Detect which cell encompasses the target text, then output its (X, Y) center coordinate. 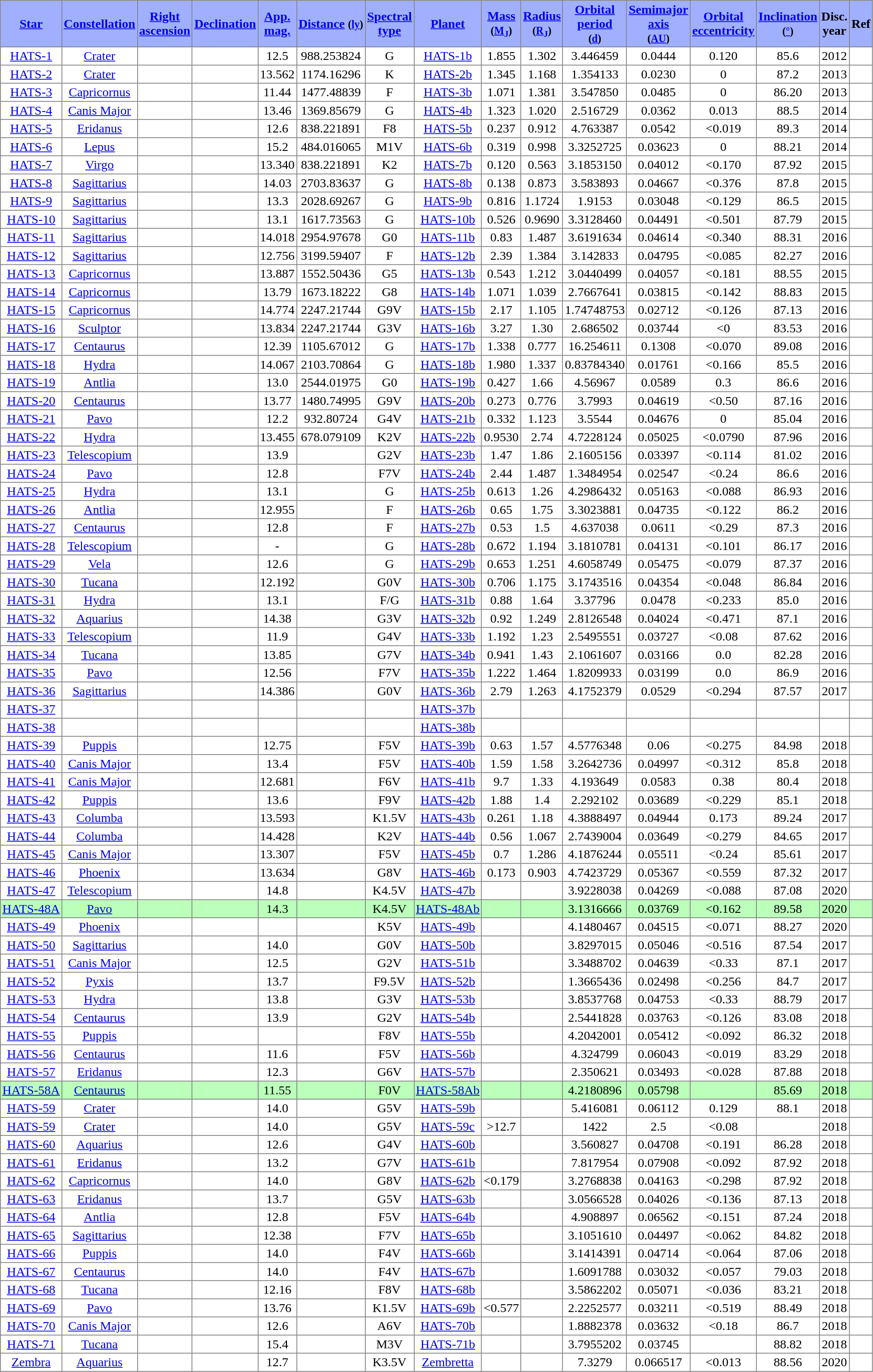
HATS-62 (32, 1181)
87.8 (788, 183)
1.3665436 (595, 981)
HATS-61 (32, 1163)
16.254611 (595, 346)
HATS-34b (448, 655)
HATS-71b (448, 1344)
HATS-54b (448, 1018)
HATS-44b (448, 836)
<0.166 (723, 364)
0.06112 (658, 1108)
0.03689 (658, 800)
HATS-63 (32, 1199)
12.3 (278, 1072)
Rightascension (165, 24)
3.2768838 (595, 1181)
HATS-2b (448, 74)
4.2180896 (595, 1090)
0.04269 (658, 890)
<0.501 (723, 219)
89.3 (788, 128)
4.1876244 (595, 854)
11.6 (278, 1054)
<0.298 (723, 1181)
HATS-27 (32, 527)
0.04515 (658, 927)
1.020 (542, 110)
1.23 (542, 636)
1.1724 (542, 201)
4.6058749 (595, 564)
0.129 (723, 1108)
0.06043 (658, 1054)
HATS-50 (32, 945)
81.02 (788, 455)
HATS-20b (448, 401)
11.44 (278, 92)
HATS-19b (448, 382)
HATS-2 (32, 74)
2.1605156 (595, 455)
0.03815 (658, 292)
0.706 (501, 582)
<0.085 (723, 256)
<0.29 (723, 527)
0.05412 (658, 1035)
3.1051610 (595, 1235)
HATS-35 (32, 673)
HATS-32 (32, 618)
<0.057 (723, 1272)
HATS-45 (32, 854)
0.138 (501, 183)
88.27 (788, 927)
<0.151 (723, 1217)
7.817954 (595, 1163)
0.05367 (658, 872)
HATS-65b (448, 1235)
HATS-44 (32, 836)
86.28 (788, 1144)
2.39 (501, 256)
Disc.year (835, 24)
1.6091788 (595, 1272)
83.21 (788, 1289)
3.1316666 (595, 909)
HATS-69 (32, 1308)
0.63 (501, 745)
Sculptor (100, 328)
3.2642736 (595, 764)
HATS-67 (32, 1272)
4.56967 (595, 382)
<0.129 (723, 201)
HATS-48Ab (448, 909)
88.21 (788, 147)
HATS-68 (32, 1289)
87.06 (788, 1253)
3.0440499 (595, 273)
HATS-4b (448, 110)
Zembra (32, 1362)
Spectraltype (390, 24)
0.04614 (658, 237)
M1V (390, 147)
0.526 (501, 219)
80.4 (788, 781)
0.613 (501, 491)
86.9 (788, 673)
2.5495551 (595, 636)
88.55 (788, 273)
0.04024 (658, 618)
1.5 (542, 527)
0.777 (542, 346)
HATS-64b (448, 1217)
85.1 (788, 800)
3.1743516 (595, 582)
Pyxis (100, 981)
Constellation (100, 24)
2954.97678 (331, 237)
HATS-11b (448, 237)
85.69 (788, 1090)
1.74748753 (595, 310)
4.5776348 (595, 745)
HATS-60 (32, 1144)
HATS-1 (32, 56)
85.04 (788, 419)
13.887 (278, 273)
HATS-38 (32, 727)
0.01761 (658, 364)
HATS-35b (448, 673)
87.2 (788, 74)
1369.85679 (331, 110)
1.286 (542, 854)
HATS-57 (32, 1072)
HATS-16b (448, 328)
13.307 (278, 854)
4.324799 (595, 1054)
HATS-22b (448, 437)
87.37 (788, 564)
1.9153 (595, 201)
G8 (390, 292)
1174.16296 (331, 74)
2.79 (501, 691)
Star (32, 24)
0.04354 (658, 582)
<0.191 (723, 1144)
1552.50436 (331, 273)
2.686502 (595, 328)
0.04012 (658, 165)
3.583893 (595, 183)
1617.73563 (331, 219)
86.7 (788, 1326)
0.0589 (658, 382)
HATS-47b (448, 890)
0.1308 (658, 346)
13.634 (278, 872)
<0.162 (723, 909)
82.28 (788, 655)
HATS-69b (448, 1308)
HATS-34 (32, 655)
HATS-33b (448, 636)
Lepus (100, 147)
86.17 (788, 546)
HATS-20 (32, 401)
1.381 (542, 92)
HATS-53 (32, 999)
HATS-14 (32, 292)
0.013 (723, 110)
0.04667 (658, 183)
0.427 (501, 382)
12.681 (278, 781)
3.27 (501, 328)
<0.0790 (723, 437)
0.02498 (658, 981)
K3.5V (390, 1362)
HATS-21b (448, 419)
HATS-13b (448, 273)
1.43 (542, 655)
HATS-12 (32, 256)
87.96 (788, 437)
0.04997 (658, 764)
HATS-33 (32, 636)
88.49 (788, 1308)
0.03763 (658, 1018)
0.672 (501, 546)
1.4 (542, 800)
87.57 (788, 691)
0.04131 (658, 546)
HATS-59b (448, 1108)
0.04753 (658, 999)
14.8 (278, 890)
13.85 (278, 655)
HATS-49 (32, 927)
4.2042001 (595, 1035)
<0 (723, 328)
F/G (390, 600)
HATS-65 (32, 1235)
3.446459 (595, 56)
932.80724 (331, 419)
<0.170 (723, 165)
0.04944 (658, 818)
12.16 (278, 1289)
HATS-25 (32, 491)
4.2986432 (595, 491)
13.3 (278, 201)
<0.279 (723, 836)
3.7993 (595, 401)
1.192 (501, 636)
14.386 (278, 691)
0.332 (501, 419)
2.8126548 (595, 618)
HATS-9 (32, 201)
3.5862202 (595, 1289)
HATS-18 (32, 364)
87.24 (788, 1217)
84.65 (788, 836)
HATS-12b (448, 256)
86.32 (788, 1035)
HATS-8b (448, 183)
1.3484954 (595, 473)
<0.036 (723, 1289)
HATS-56 (32, 1054)
HATS-29b (448, 564)
14.03 (278, 183)
<0.179 (501, 1181)
HATS-71 (32, 1344)
0.776 (542, 401)
3199.59407 (331, 256)
0.273 (501, 401)
1.980 (501, 364)
1.33 (542, 781)
1.47 (501, 455)
86.2 (788, 510)
HATS-23 (32, 455)
HATS-26 (32, 510)
F9.5V (390, 981)
2028.69267 (331, 201)
HATS-48A (32, 909)
<0.294 (723, 691)
0.0611 (658, 527)
2012 (835, 56)
0.04619 (658, 401)
89.58 (788, 909)
1.212 (542, 273)
HATS-42b (448, 800)
HATS-51b (448, 963)
HATS-64 (32, 1217)
87.32 (788, 872)
988.253824 (331, 56)
85.8 (788, 764)
0.0230 (658, 74)
HATS-32b (448, 618)
M3V (390, 1344)
13.562 (278, 74)
HATS-6 (32, 147)
HATS-11 (32, 237)
<0.233 (723, 600)
88.31 (788, 237)
14.3 (278, 909)
1.8209933 (595, 673)
HATS-57b (448, 1072)
2544.01975 (331, 382)
11.9 (278, 636)
85.61 (788, 854)
0.998 (542, 147)
0.543 (501, 273)
0.83784340 (595, 364)
<0.559 (723, 872)
Planet (448, 24)
3.3128460 (595, 219)
HATS-61b (448, 1163)
<0.340 (723, 237)
HATS-60b (448, 1144)
12.756 (278, 256)
88.82 (788, 1344)
HATS-45b (448, 854)
84.98 (788, 745)
HATS-43b (448, 818)
HATS-37 (32, 709)
0.261 (501, 818)
Declination (225, 24)
HATS-70b (448, 1326)
13.76 (278, 1308)
<0.101 (723, 546)
2.7667641 (595, 292)
Mass(MJ) (501, 24)
0.0485 (658, 92)
3.3023881 (595, 510)
<0.136 (723, 1199)
12.39 (278, 346)
1.18 (542, 818)
1.338 (501, 346)
0.04026 (658, 1199)
4.7228124 (595, 437)
3.3488702 (595, 963)
0.0542 (658, 128)
88.1 (788, 1108)
87.62 (788, 636)
3.142833 (595, 256)
Zembretta (448, 1362)
3.6191634 (595, 237)
HATS-46b (448, 872)
13.340 (278, 165)
HATS-31b (448, 600)
1673.18222 (331, 292)
0.56 (501, 836)
HATS-3 (32, 92)
<0.376 (723, 183)
13.4 (278, 764)
0.05475 (658, 564)
HATS-1b (448, 56)
2.5 (658, 1126)
HATS-46 (32, 872)
HATS-25b (448, 491)
1.337 (542, 364)
0.912 (542, 128)
HATS-17b (448, 346)
HATS-19 (32, 382)
HATS-6b (448, 147)
0.3 (723, 382)
0.03727 (658, 636)
HATS-7 (32, 165)
1.86 (542, 455)
15.2 (278, 147)
HATS-55 (32, 1035)
1.8882378 (595, 1326)
1.57 (542, 745)
HATS-54 (32, 1018)
HATS-63b (448, 1199)
1105.67012 (331, 346)
0.38 (723, 781)
1.354133 (595, 74)
HATS-24b (448, 473)
0.03211 (658, 1308)
HATS-22 (32, 437)
HATS-15b (448, 310)
2.292102 (595, 800)
0.03649 (658, 836)
0.03769 (658, 909)
88.5 (788, 110)
86.20 (788, 92)
HATS-56b (448, 1054)
K2 (390, 165)
0.04795 (658, 256)
1.384 (542, 256)
14.067 (278, 364)
85.6 (788, 56)
0.04714 (658, 1253)
2103.70864 (331, 364)
1.123 (542, 419)
79.03 (788, 1272)
HATS-30b (448, 582)
3.8537768 (595, 999)
85.5 (788, 364)
0.03744 (658, 328)
1480.74995 (331, 401)
1.263 (542, 691)
87.88 (788, 1072)
1.75 (542, 510)
HATS-14b (448, 292)
G6V (390, 1072)
HATS-38b (448, 727)
0.83 (501, 237)
82.27 (788, 256)
1477.48839 (331, 92)
HATS-51 (32, 963)
0.03745 (658, 1344)
83.08 (788, 1018)
0.0583 (658, 781)
0.03166 (658, 655)
14.018 (278, 237)
0.88 (501, 600)
HATS-66 (32, 1253)
HATS-53b (448, 999)
2.5441828 (595, 1018)
App.mag. (278, 24)
0.0362 (658, 110)
<0.516 (723, 945)
1.105 (542, 310)
1.88 (501, 800)
Vela (100, 564)
0.237 (501, 128)
HATS-28b (448, 546)
0.04735 (658, 510)
1.59 (501, 764)
3.1853150 (595, 165)
<0.181 (723, 273)
HATS-7b (448, 165)
0.03032 (658, 1272)
3.547850 (595, 92)
4.763387 (595, 128)
0.9530 (501, 437)
0.319 (501, 147)
0.04639 (658, 963)
HATS-16 (32, 328)
1.168 (542, 74)
13.6 (278, 800)
83.53 (788, 328)
1.26 (542, 491)
2.74 (542, 437)
13.77 (278, 401)
1.30 (542, 328)
87.54 (788, 945)
84.82 (788, 1235)
0.04057 (658, 273)
87.79 (788, 219)
4.637038 (595, 527)
2703.83637 (331, 183)
0.0529 (658, 691)
0.05046 (658, 945)
2.7439004 (595, 836)
13.2 (278, 1163)
<0.275 (723, 745)
HATS-15 (32, 310)
Ref (861, 24)
Distance (ly) (331, 24)
Orbitalperiod(d) (595, 24)
1.855 (501, 56)
9.7 (501, 781)
85.0 (788, 600)
G5 (390, 273)
1.64 (542, 600)
<0.028 (723, 1072)
2.44 (501, 473)
HATS-13 (32, 273)
<0.062 (723, 1235)
1422 (595, 1126)
87.08 (788, 890)
F6V (390, 781)
K (390, 74)
F9V (390, 800)
0.04497 (658, 1235)
13.0 (278, 382)
HATS-21 (32, 419)
<0.122 (723, 510)
0.816 (501, 201)
86.93 (788, 491)
0.05071 (658, 1289)
12.56 (278, 673)
<0.229 (723, 800)
5.416081 (595, 1108)
89.08 (788, 346)
0.04708 (658, 1144)
13.593 (278, 818)
HATS-67b (448, 1272)
0.0444 (658, 56)
0.05163 (658, 491)
13.79 (278, 292)
<0.013 (723, 1362)
<0.114 (723, 455)
0.03048 (658, 201)
0.7 (501, 854)
Orbitaleccentricity (723, 24)
1.66 (542, 382)
Semimajoraxis(AU) (658, 24)
87.3 (788, 527)
3.8297015 (595, 945)
F8 (390, 128)
678.079109 (331, 437)
13.455 (278, 437)
0.563 (542, 165)
2.1061607 (595, 655)
11.55 (278, 1090)
HATS-66b (448, 1253)
0.05025 (658, 437)
2.17 (501, 310)
<0.577 (501, 1308)
4.1752379 (595, 691)
HATS-40 (32, 764)
0.06562 (658, 1217)
12.75 (278, 745)
1.58 (542, 764)
HATS-39 (32, 745)
12.38 (278, 1235)
1.175 (542, 582)
HATS-18b (448, 364)
3.9228038 (595, 890)
<0.142 (723, 292)
<0.048 (723, 582)
88.56 (788, 1362)
1.067 (542, 836)
1.194 (542, 546)
HATS-49b (448, 927)
<0.50 (723, 401)
HATS-70 (32, 1326)
1.464 (542, 673)
HATS-50b (448, 945)
86.5 (788, 201)
Virgo (100, 165)
HATS-68b (448, 1289)
2.350621 (595, 1072)
3.0566528 (595, 1199)
13.834 (278, 328)
Radius(RJ) (542, 24)
87.16 (788, 401)
0.903 (542, 872)
0.53 (501, 527)
HATS-27b (448, 527)
12.2 (278, 419)
84.7 (788, 981)
86.84 (788, 582)
4.7423729 (595, 872)
0.03623 (658, 147)
1.251 (542, 564)
<0.312 (723, 764)
3.7955202 (595, 1344)
<0.519 (723, 1308)
4.3888497 (595, 818)
<0.079 (723, 564)
0.06 (658, 745)
HATS-43 (32, 818)
HATS-4 (32, 110)
HATS-59c (448, 1126)
HATS-23b (448, 455)
HATS-36 (32, 691)
15.4 (278, 1344)
0.65 (501, 510)
F0V (390, 1090)
HATS-37b (448, 709)
14.428 (278, 836)
484.016065 (331, 147)
2.516729 (595, 110)
HATS-8 (32, 183)
HATS-29 (32, 564)
0.9690 (542, 219)
13.46 (278, 110)
<0.471 (723, 618)
<0.18 (723, 1326)
0.03632 (658, 1326)
>12.7 (501, 1126)
HATS-31 (32, 600)
1.249 (542, 618)
0.05798 (658, 1090)
4.193649 (595, 781)
HATS-52 (32, 981)
1.302 (542, 56)
89.24 (788, 818)
HATS-36b (448, 691)
1.345 (501, 74)
HATS-24 (32, 473)
0.066517 (658, 1362)
HATS-10b (448, 219)
HATS-58A (32, 1090)
0.03493 (658, 1072)
4.908897 (595, 1217)
0.07908 (658, 1163)
HATS-41 (32, 781)
12.7 (278, 1362)
0.0478 (658, 600)
<0.064 (723, 1253)
3.3252725 (595, 147)
HATS-5b (448, 128)
HATS-47 (32, 890)
HATS-30 (32, 582)
88.83 (788, 292)
HATS-28 (32, 546)
88.79 (788, 999)
HATS-42 (32, 800)
1.039 (542, 292)
0.92 (501, 618)
HATS-52b (448, 981)
1.222 (501, 673)
2.2252577 (595, 1308)
HATS-9b (448, 201)
0.04491 (658, 219)
14.774 (278, 310)
K5V (390, 927)
0.873 (542, 183)
0.941 (501, 655)
A6V (390, 1326)
3.1810781 (595, 546)
3.1414391 (595, 1253)
<0.256 (723, 981)
Inclination(°) (788, 24)
0.04163 (658, 1181)
- (278, 546)
13.8 (278, 999)
HATS-58Ab (448, 1090)
HATS-5 (32, 128)
3.5544 (595, 419)
<0.070 (723, 346)
12.192 (278, 582)
0.653 (501, 564)
HATS-3b (448, 92)
1.323 (501, 110)
12.955 (278, 510)
3.560827 (595, 1144)
HATS-62b (448, 1181)
<0.071 (723, 927)
83.29 (788, 1054)
HATS-55b (448, 1035)
HATS-39b (448, 745)
HATS-10 (32, 219)
4.1480467 (595, 927)
HATS-17 (32, 346)
HATS-40b (448, 764)
14.38 (278, 618)
3.37796 (595, 600)
0.03397 (658, 455)
HATS-26b (448, 510)
0.02547 (658, 473)
0.05511 (658, 854)
0.03199 (658, 673)
7.3279 (595, 1362)
HATS-41b (448, 781)
0.02712 (658, 310)
0.04676 (658, 419)
